Detect which cell encompasses the target text, then output its (x, y) center coordinate. 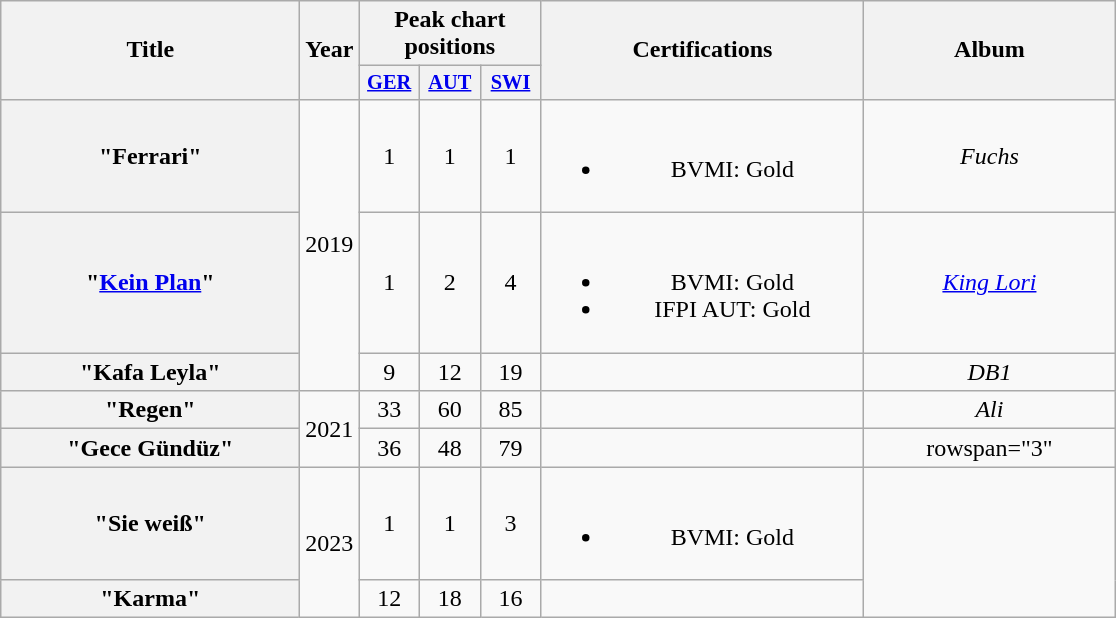
"Sie weiß" (150, 524)
4 (510, 283)
AUT (450, 83)
GER (390, 83)
16 (510, 599)
2021 (330, 429)
48 (450, 448)
36 (390, 448)
3 (510, 524)
DB1 (990, 372)
King Lori (990, 283)
Peak chart positions (450, 34)
"Kafa Leyla" (150, 372)
2 (450, 283)
"Gece Gündüz" (150, 448)
Year (330, 50)
Title (150, 50)
60 (450, 410)
85 (510, 410)
Certifications (702, 50)
79 (510, 448)
2019 (330, 244)
2023 (330, 542)
SWI (510, 83)
Album (990, 50)
19 (510, 372)
rowspan="3" (990, 448)
BVMI: GoldIFPI AUT: Gold (702, 283)
9 (390, 372)
33 (390, 410)
"Karma" (150, 599)
"Ferrari" (150, 156)
Fuchs (990, 156)
Ali (990, 410)
"Regen" (150, 410)
18 (450, 599)
"Kein Plan" (150, 283)
